Capture the cell that displays the provided text and extract its [x, y] central coordinate. 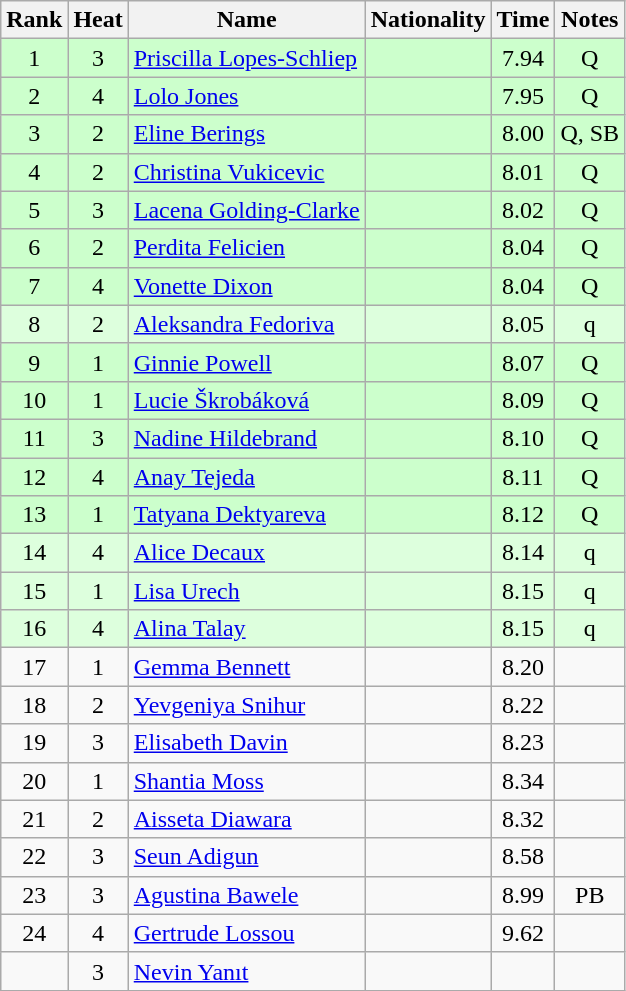
Nationality [428, 20]
Ginnie Powell [246, 362]
7.95 [523, 96]
Gemma Bennett [246, 667]
8.22 [523, 705]
9.62 [523, 933]
8.10 [523, 438]
7 [34, 286]
12 [34, 477]
16 [34, 629]
8 [34, 324]
8.14 [523, 553]
8.12 [523, 515]
22 [34, 857]
8.01 [523, 172]
7.94 [523, 58]
19 [34, 743]
8.23 [523, 743]
Nadine Hildebrand [246, 438]
8.20 [523, 667]
Alice Decaux [246, 553]
18 [34, 705]
Seun Adigun [246, 857]
Lucie Škrobáková [246, 400]
17 [34, 667]
24 [34, 933]
8.09 [523, 400]
10 [34, 400]
Lisa Urech [246, 591]
Aleksandra Fedoriva [246, 324]
Rank [34, 20]
Aisseta Diawara [246, 819]
Perdita Felicien [246, 248]
5 [34, 210]
PB [590, 895]
21 [34, 819]
Christina Vukicevic [246, 172]
14 [34, 553]
8.00 [523, 134]
11 [34, 438]
Lolo Jones [246, 96]
8.58 [523, 857]
8.07 [523, 362]
Tatyana Dektyareva [246, 515]
Nevin Yanıt [246, 971]
Notes [590, 20]
13 [34, 515]
8.02 [523, 210]
8.32 [523, 819]
20 [34, 781]
Priscilla Lopes-Schliep [246, 58]
Alina Talay [246, 629]
Vonette Dixon [246, 286]
Agustina Bawele [246, 895]
9 [34, 362]
8.99 [523, 895]
8.11 [523, 477]
Time [523, 20]
Elisabeth Davin [246, 743]
Heat [98, 20]
8.05 [523, 324]
Shantia Moss [246, 781]
6 [34, 248]
Yevgeniya Snihur [246, 705]
Eline Berings [246, 134]
Gertrude Lossou [246, 933]
Q, SB [590, 134]
23 [34, 895]
8.34 [523, 781]
Name [246, 20]
Anay Tejeda [246, 477]
Lacena Golding-Clarke [246, 210]
15 [34, 591]
